Extract the [x, y] coordinate from the center of the cell holding the provided text.  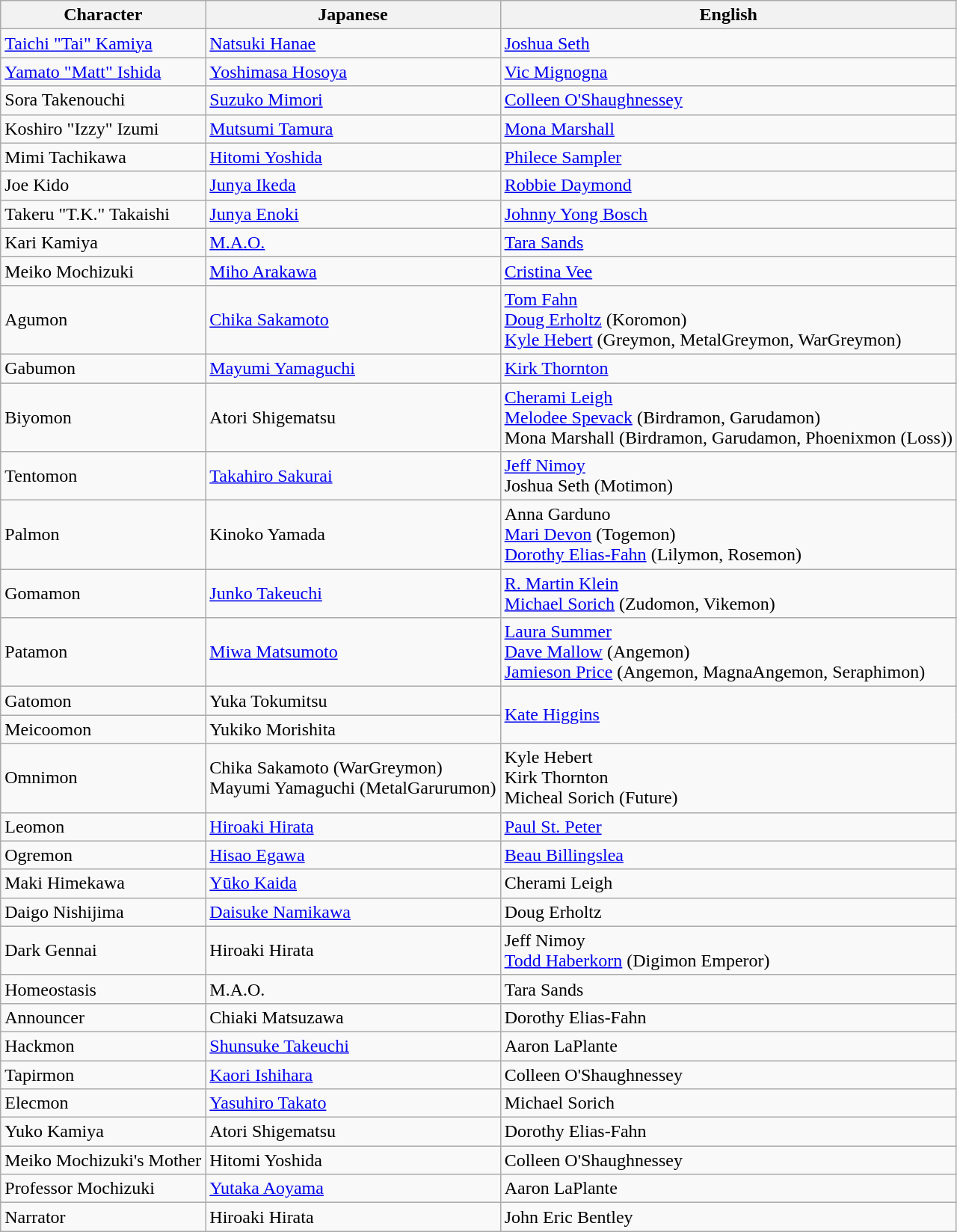
Junya Enoki [353, 214]
Laura SummerDave Mallow (Angemon)Jamieson Price (Angemon, MagnaAngemon, Seraphimon) [728, 652]
Sora Takenouchi [103, 100]
Patamon [103, 652]
Vic Mignogna [728, 72]
Leomon [103, 827]
Meicoomon [103, 729]
Robbie Daymond [728, 186]
Philece Sampler [728, 157]
Mona Marshall [728, 129]
Doug Erholtz [728, 912]
Koshiro "Izzy" Izumi [103, 129]
Palmon [103, 535]
Joe Kido [103, 186]
English [728, 15]
Yamato "Matt" Ishida [103, 72]
Takahiro Sakurai [353, 476]
Daigo Nishijima [103, 912]
Homeostasis [103, 989]
Cherami Leigh [728, 883]
Tom FahnDoug Erholtz (Koromon)Kyle Hebert (Greymon, MetalGreymon, WarGreymon) [728, 319]
Narrator [103, 1217]
Mutsumi Tamura [353, 129]
Anna GardunoMari Devon (Togemon)Dorothy Elias-Fahn (Lilymon, Rosemon) [728, 535]
Hackmon [103, 1046]
Jeff NimoyTodd Haberkorn (Digimon Emperor) [728, 950]
Yukiko Morishita [353, 729]
Takeru "T.K." Takaishi [103, 214]
Elecmon [103, 1103]
Kirk Thornton [728, 368]
R. Martin KleinMichael Sorich (Zudomon, Vikemon) [728, 594]
Announcer [103, 1017]
Joshua Seth [728, 43]
Chiaki Matsuzawa [353, 1017]
Kaori Ishihara [353, 1075]
Kate Higgins [728, 715]
Gatomon [103, 701]
Daisuke Namikawa [353, 912]
Yoshimasa Hosoya [353, 72]
Yūko Kaida [353, 883]
Maki Himekawa [103, 883]
Beau Billingslea [728, 855]
John Eric Bentley [728, 1217]
Gomamon [103, 594]
Miwa Matsumoto [353, 652]
Junko Takeuchi [353, 594]
Hisao Egawa [353, 855]
Cherami LeighMelodee Spevack (Birdramon, Garudamon)Mona Marshall (Birdramon, Garudamon, Phoenixmon (Loss)) [728, 417]
Paul St. Peter [728, 827]
Jeff NimoyJoshua Seth (Motimon) [728, 476]
Cristina Vee [728, 271]
Character [103, 15]
Omnimon [103, 778]
Ogremon [103, 855]
Agumon [103, 319]
Suzuko Mimori [353, 100]
Johnny Yong Bosch [728, 214]
Mayumi Yamaguchi [353, 368]
Biyomon [103, 417]
Mimi Tachikawa [103, 157]
Meiko Mochizuki [103, 271]
Tentomon [103, 476]
Kinoko Yamada [353, 535]
Taichi "Tai" Kamiya [103, 43]
Gabumon [103, 368]
Kari Kamiya [103, 242]
Miho Arakawa [353, 271]
Tapirmon [103, 1075]
Shunsuke Takeuchi [353, 1046]
Dark Gennai [103, 950]
Meiko Mochizuki's Mother [103, 1160]
Kyle HebertKirk ThorntonMicheal Sorich (Future) [728, 778]
Junya Ikeda [353, 186]
Natsuki Hanae [353, 43]
Michael Sorich [728, 1103]
Professor Mochizuki [103, 1189]
Chika Sakamoto (WarGreymon)Mayumi Yamaguchi (MetalGarurumon) [353, 778]
Yasuhiro Takato [353, 1103]
Yutaka Aoyama [353, 1189]
Yuko Kamiya [103, 1132]
Japanese [353, 15]
Yuka Tokumitsu [353, 701]
Chika Sakamoto [353, 319]
